Provide the (x, y) coordinate of the cell's center where the given text is located.  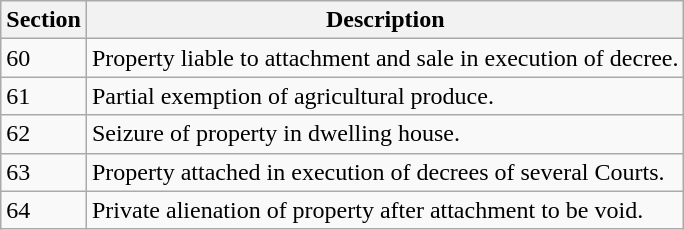
Private alienation of property after attachment to be void. (384, 210)
62 (44, 134)
Property attached in execution of decrees of several Courts. (384, 172)
61 (44, 96)
Partial exemption of agricultural produce. (384, 96)
64 (44, 210)
60 (44, 58)
Section (44, 20)
Property liable to attachment and sale in execution of decree. (384, 58)
Description (384, 20)
Seizure of property in dwelling house. (384, 134)
63 (44, 172)
